Detect which cell encompasses the target text, then output its [X, Y] center coordinate. 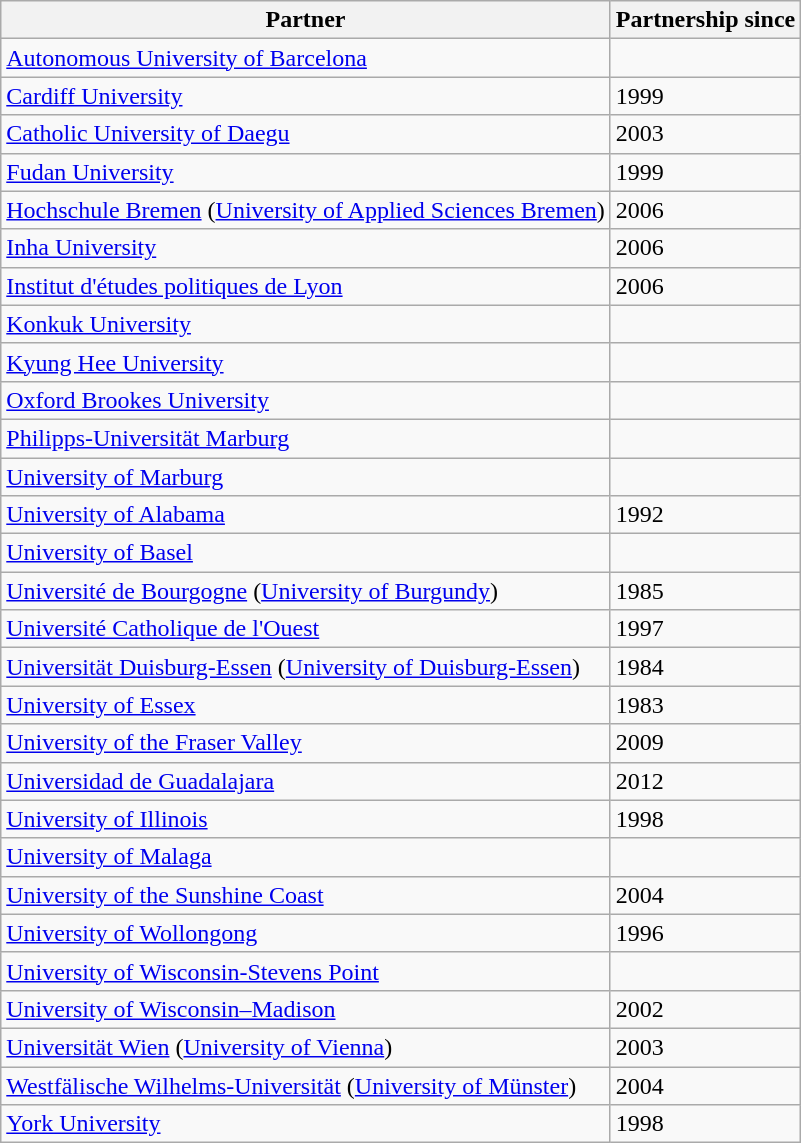
1992 [705, 515]
Philipps-Universität Marburg [306, 438]
2002 [705, 1009]
1983 [705, 705]
University of Malaga [306, 857]
Institut d'études politiques de Lyon [306, 286]
University of Marburg [306, 477]
University of Illinois [306, 819]
2009 [705, 743]
1985 [705, 591]
Kyung Hee University [306, 362]
Hochschule Bremen (University of Applied Sciences Bremen) [306, 210]
Universität Duisburg-Essen (University of Duisburg-Essen) [306, 667]
Université de Bourgogne (University of Burgundy) [306, 591]
2012 [705, 781]
Partnership since [705, 20]
University of Wisconsin–Madison [306, 1009]
Oxford Brookes University [306, 400]
University of Essex [306, 705]
Fudan University [306, 172]
Autonomous University of Barcelona [306, 58]
Westfälische Wilhelms-Universität (University of Münster) [306, 1085]
1984 [705, 667]
Cardiff University [306, 96]
Universität Wien (University of Vienna) [306, 1047]
University of the Fraser Valley [306, 743]
University of Wisconsin-Stevens Point [306, 971]
University of Alabama [306, 515]
1997 [705, 629]
University of Basel [306, 553]
Université Catholique de l'Ouest [306, 629]
York University [306, 1124]
Konkuk University [306, 324]
1996 [705, 933]
University of Wollongong [306, 933]
University of the Sunshine Coast [306, 895]
Inha University [306, 248]
Catholic University of Daegu [306, 134]
Partner [306, 20]
Universidad de Guadalajara [306, 781]
